Return (x, y) of the center of cell containing provided text 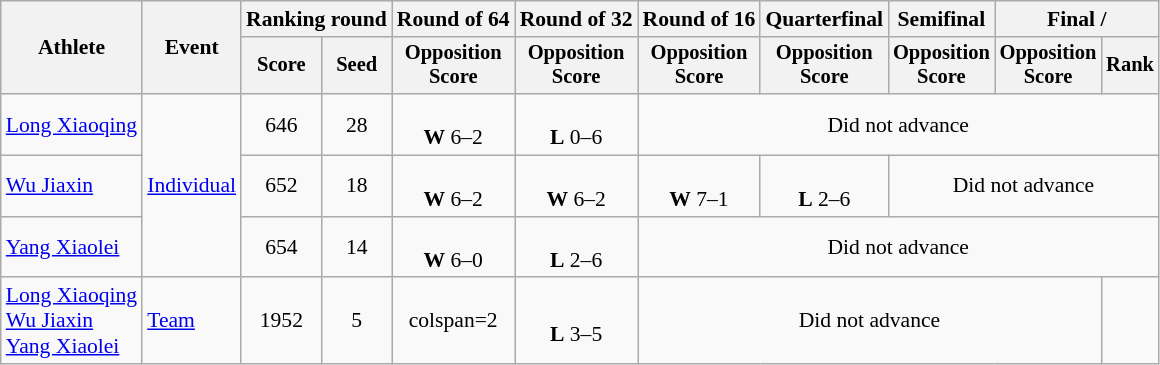
14 (357, 248)
5 (357, 322)
Final / (1077, 19)
colspan=2 (454, 322)
Round of 32 (576, 19)
Seed (357, 66)
Athlete (72, 48)
L 3–5 (576, 322)
18 (357, 186)
Semifinal (942, 19)
Round of 64 (454, 19)
Round of 16 (700, 19)
Long XiaoqingWu JiaxinYang Xiaolei (72, 322)
1952 (282, 322)
Team (192, 322)
Wu Jiaxin (72, 186)
Ranking round (316, 19)
L 0–6 (576, 124)
W 7–1 (700, 186)
Yang Xiaolei (72, 248)
Individual (192, 186)
Rank (1130, 66)
652 (282, 186)
28 (357, 124)
W 6–0 (454, 248)
Score (282, 66)
654 (282, 248)
Event (192, 48)
Long Xiaoqing (72, 124)
646 (282, 124)
Quarterfinal (824, 19)
